For the text-containing cell, return its midpoint in (x, y) coordinate format. 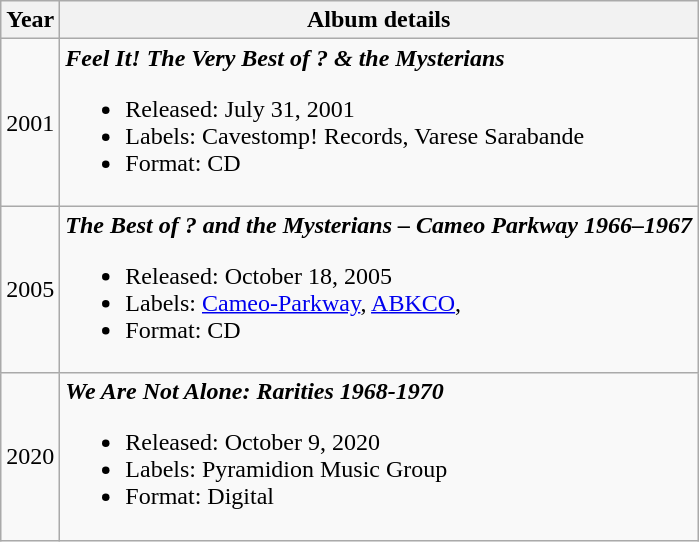
The Best of ? and the Mysterians – Cameo Parkway 1966–1967Released: October 18, 2005Labels: Cameo-Parkway, ABKCO, Format: CD (379, 290)
Feel It! The Very Best of ? & the MysteriansReleased: July 31, 2001Labels: Cavestomp! Records, Varese Sarabande Format: CD (379, 122)
2005 (30, 290)
We Are Not Alone: Rarities 1968-1970Released: October 9, 2020Labels: Pyramidion Music GroupFormat: Digital (379, 456)
Album details (379, 20)
Year (30, 20)
2001 (30, 122)
2020 (30, 456)
